Determine the [X, Y] coordinate at the center of the cell enclosing the given text.  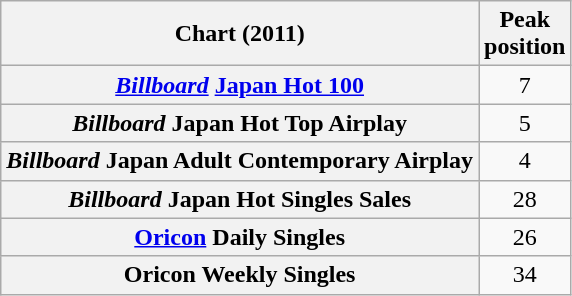
Oricon Weekly Singles [240, 275]
5 [525, 123]
Billboard Japan Adult Contemporary Airplay [240, 161]
Billboard Japan Hot Top Airplay [240, 123]
28 [525, 199]
26 [525, 237]
Oricon Daily Singles [240, 237]
7 [525, 85]
34 [525, 275]
Billboard Japan Hot 100 [240, 85]
4 [525, 161]
Chart (2011) [240, 34]
Billboard Japan Hot Singles Sales [240, 199]
Peakposition [525, 34]
